Capture the cell that displays the provided text and extract its (X, Y) central coordinate. 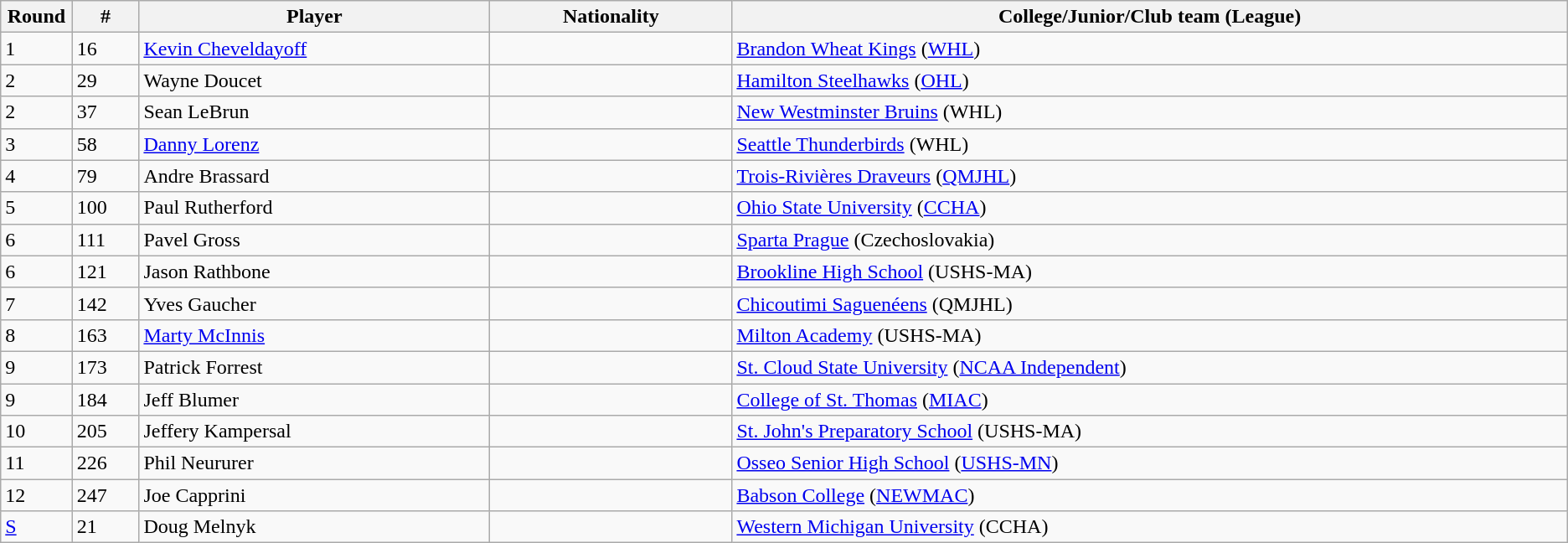
247 (106, 495)
5 (37, 208)
Sean LeBrun (315, 112)
Marty McInnis (315, 335)
205 (106, 432)
Joe Capprini (315, 495)
Kevin Cheveldayoff (315, 49)
16 (106, 49)
4 (37, 176)
142 (106, 303)
Chicoutimi Saguenéens (QMJHL) (1149, 303)
21 (106, 527)
79 (106, 176)
Milton Academy (USHS-MA) (1149, 335)
Brandon Wheat Kings (WHL) (1149, 49)
Player (315, 17)
121 (106, 271)
111 (106, 240)
100 (106, 208)
# (106, 17)
8 (37, 335)
Jeffery Kampersal (315, 432)
Trois-Rivières Draveurs (QMJHL) (1149, 176)
St. John's Preparatory School (USHS-MA) (1149, 432)
Paul Rutherford (315, 208)
Andre Brassard (315, 176)
Yves Gaucher (315, 303)
Brookline High School (USHS-MA) (1149, 271)
1 (37, 49)
10 (37, 432)
11 (37, 463)
Patrick Forrest (315, 367)
Jeff Blumer (315, 400)
Wayne Doucet (315, 80)
7 (37, 303)
Danny Lorenz (315, 144)
St. Cloud State University (NCAA Independent) (1149, 367)
173 (106, 367)
S (37, 527)
Phil Neururer (315, 463)
29 (106, 80)
37 (106, 112)
New Westminster Bruins (WHL) (1149, 112)
Hamilton Steelhawks (OHL) (1149, 80)
Pavel Gross (315, 240)
226 (106, 463)
Doug Melnyk (315, 527)
184 (106, 400)
College/Junior/Club team (League) (1149, 17)
College of St. Thomas (MIAC) (1149, 400)
Babson College (NEWMAC) (1149, 495)
Seattle Thunderbirds (WHL) (1149, 144)
163 (106, 335)
Osseo Senior High School (USHS-MN) (1149, 463)
Western Michigan University (CCHA) (1149, 527)
12 (37, 495)
3 (37, 144)
Nationality (611, 17)
Sparta Prague (Czechoslovakia) (1149, 240)
58 (106, 144)
Ohio State University (CCHA) (1149, 208)
Jason Rathbone (315, 271)
Round (37, 17)
